Determine the [x, y] coordinate at the center of the cell enclosing the given text.  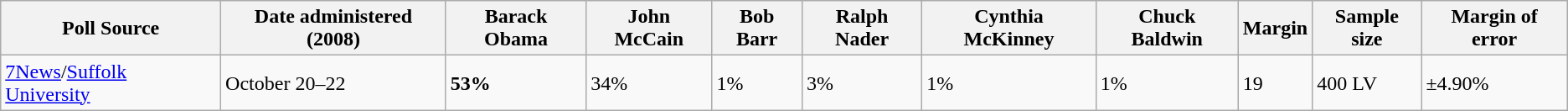
Chuck Baldwin [1167, 29]
±4.90% [1494, 82]
Cynthia McKinney [1008, 29]
Barack Obama [516, 29]
John McCain [649, 29]
Bob Barr [757, 29]
34% [649, 82]
Sample size [1367, 29]
Ralph Nader [861, 29]
Margin of error [1494, 29]
53% [516, 82]
October 20–22 [333, 82]
Date administered (2008) [333, 29]
Margin [1275, 29]
19 [1275, 82]
400 LV [1367, 82]
7News/Suffolk University [111, 82]
3% [861, 82]
Poll Source [111, 29]
